Locate the cell with the specified text and output its [x, y] center coordinate. 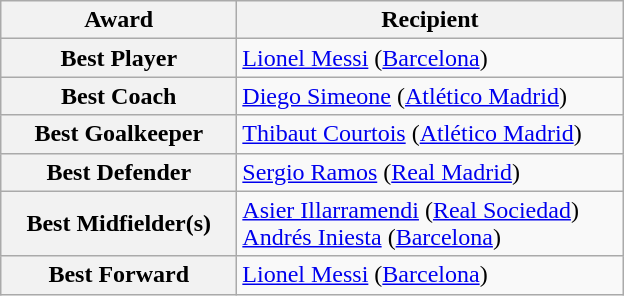
Best Forward [119, 275]
Asier Illarramendi (Real Sociedad) Andrés Iniesta (Barcelona) [430, 224]
Diego Simeone (Atlético Madrid) [430, 96]
Recipient [430, 20]
Best Midfielder(s) [119, 224]
Best Goalkeeper [119, 134]
Best Player [119, 58]
Thibaut Courtois (Atlético Madrid) [430, 134]
Sergio Ramos (Real Madrid) [430, 172]
Award [119, 20]
Best Defender [119, 172]
Best Coach [119, 96]
